Capture the cell that displays the provided text and extract its [x, y] central coordinate. 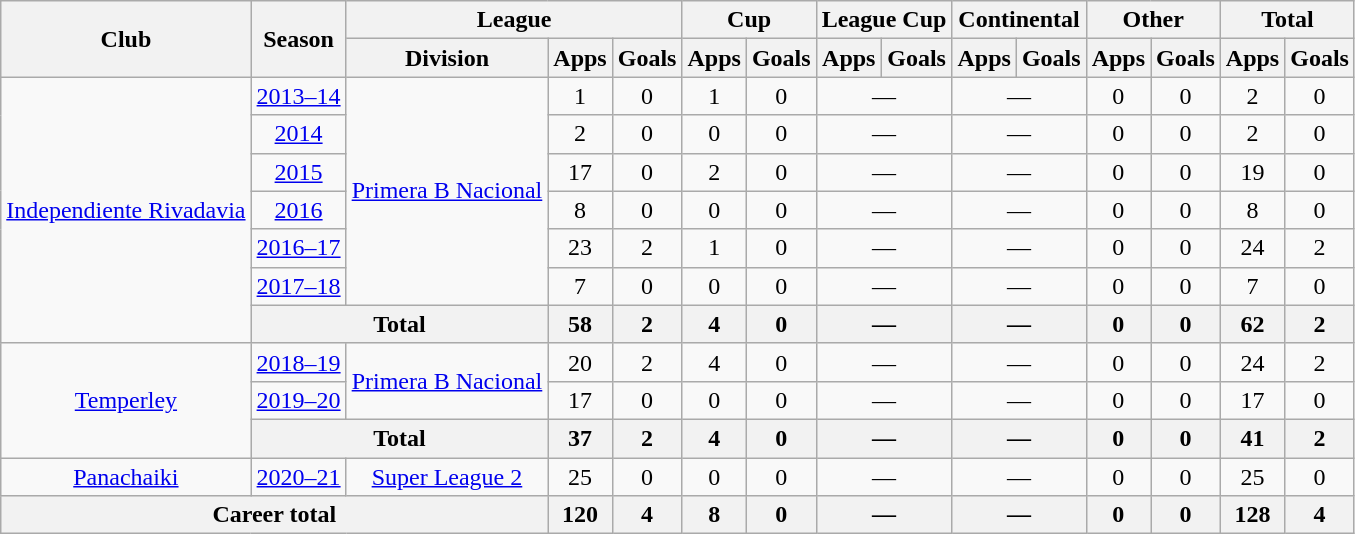
58 [580, 324]
Season [298, 39]
2014 [298, 134]
2020–21 [298, 477]
19 [1252, 172]
Super League 2 [447, 477]
2018–19 [298, 362]
62 [1252, 324]
Temperley [126, 400]
120 [580, 515]
Panachaiki [126, 477]
37 [580, 438]
2017–18 [298, 286]
Division [447, 58]
23 [580, 248]
Other [1153, 20]
2013–14 [298, 96]
Independiente Rivadavia [126, 210]
2015 [298, 172]
128 [1252, 515]
Cup [749, 20]
20 [580, 362]
2019–20 [298, 400]
2016 [298, 210]
41 [1252, 438]
League Cup [884, 20]
Continental [1019, 20]
2016–17 [298, 248]
Club [126, 39]
Career total [274, 515]
League [514, 20]
